Scan for the cell matching the given text and deliver its (X, Y) coordinate at center. 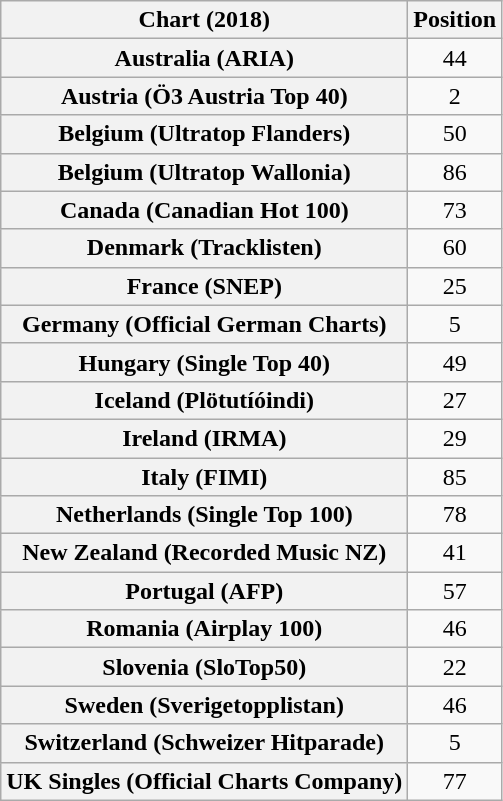
29 (455, 438)
86 (455, 172)
Romania (Airplay 100) (204, 629)
50 (455, 134)
Canada (Canadian Hot 100) (204, 210)
Italy (FIMI) (204, 477)
Sweden (Sverigetopplistan) (204, 705)
Iceland (Plötutíóindi) (204, 400)
Australia (ARIA) (204, 58)
Austria (Ö3 Austria Top 40) (204, 96)
Belgium (Ultratop Wallonia) (204, 172)
27 (455, 400)
Slovenia (SloTop50) (204, 667)
Belgium (Ultratop Flanders) (204, 134)
UK Singles (Official Charts Company) (204, 781)
60 (455, 248)
Portugal (AFP) (204, 591)
Denmark (Tracklisten) (204, 248)
77 (455, 781)
Netherlands (Single Top 100) (204, 515)
73 (455, 210)
78 (455, 515)
Hungary (Single Top 40) (204, 362)
85 (455, 477)
57 (455, 591)
Switzerland (Schweizer Hitparade) (204, 743)
49 (455, 362)
New Zealand (Recorded Music NZ) (204, 553)
Germany (Official German Charts) (204, 324)
25 (455, 286)
22 (455, 667)
2 (455, 96)
France (SNEP) (204, 286)
Position (455, 20)
41 (455, 553)
Chart (2018) (204, 20)
Ireland (IRMA) (204, 438)
44 (455, 58)
